Provide the (x, y) coordinate of the cell's center where the given text is located.  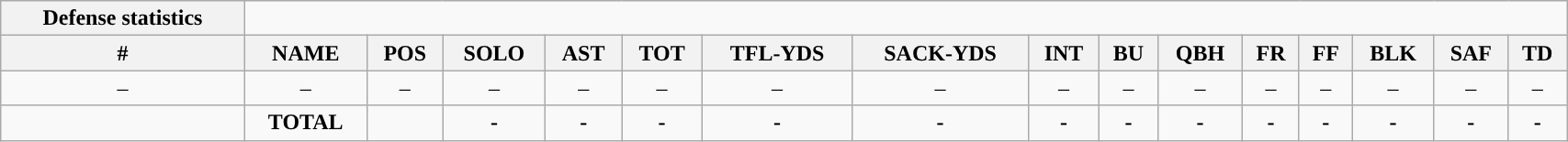
TD (1538, 53)
Defense statistics (123, 18)
INT (1064, 53)
BLK (1393, 53)
SAF (1472, 53)
POS (404, 53)
FR (1271, 53)
AST (584, 53)
BU (1129, 53)
NAME (305, 53)
FF (1325, 53)
SACK-YDS (941, 53)
# (123, 53)
SOLO (494, 53)
TOT (662, 53)
TFL-YDS (777, 53)
QBH (1200, 53)
TOTAL (305, 123)
